Return (X, Y) of the center of cell containing provided text 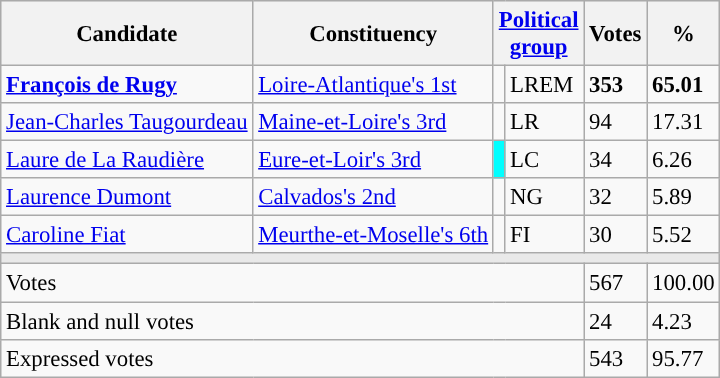
5.89 (684, 197)
95.77 (684, 358)
FI (544, 235)
Meurthe-et-Moselle's 6th (374, 235)
567 (616, 283)
Politicalgroup (538, 34)
Maine-et-Loire's 3rd (374, 122)
65.01 (684, 85)
Expressed votes (292, 358)
NG (544, 197)
Jean-Charles Taugourdeau (127, 122)
Eure-et-Loir's 3rd (374, 160)
4.23 (684, 321)
543 (616, 358)
34 (616, 160)
Candidate (127, 34)
Laure de La Raudière (127, 160)
17.31 (684, 122)
32 (616, 197)
% (684, 34)
24 (616, 321)
30 (616, 235)
François de Rugy (127, 85)
Caroline Fiat (127, 235)
LR (544, 122)
Constituency (374, 34)
5.52 (684, 235)
Calvados's 2nd (374, 197)
LC (544, 160)
Blank and null votes (292, 321)
353 (616, 85)
Laurence Dumont (127, 197)
6.26 (684, 160)
100.00 (684, 283)
Loire-Atlantique's 1st (374, 85)
94 (616, 122)
LREM (544, 85)
